Scan for the cell matching the given text and deliver its (X, Y) coordinate at center. 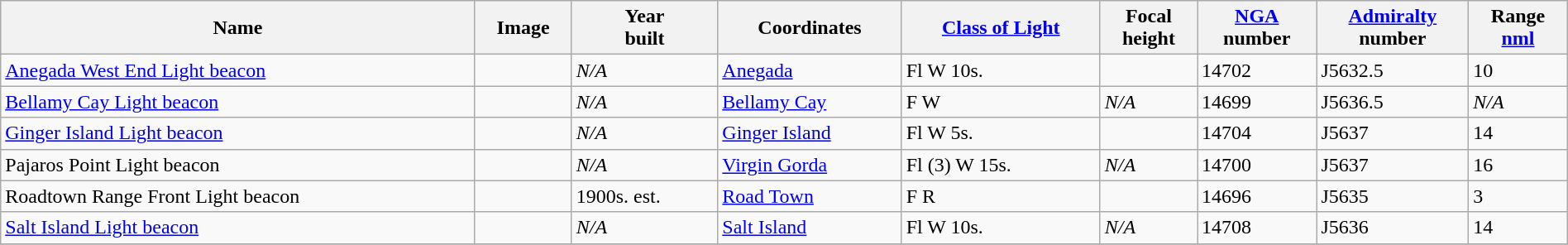
Roadtown Range Front Light beacon (238, 196)
Class of Light (1001, 28)
Bellamy Cay Light beacon (238, 102)
Rangenml (1518, 28)
Pajaros Point Light beacon (238, 165)
Anegada West End Light beacon (238, 70)
Anegada (810, 70)
Coordinates (810, 28)
J5635 (1393, 196)
14700 (1257, 165)
Yearbuilt (645, 28)
14702 (1257, 70)
1900s. est. (645, 196)
Image (523, 28)
16 (1518, 165)
Road Town (810, 196)
Ginger Island (810, 133)
Admiraltynumber (1393, 28)
14696 (1257, 196)
J5632.5 (1393, 70)
14704 (1257, 133)
3 (1518, 196)
F W (1001, 102)
Ginger Island Light beacon (238, 133)
F R (1001, 196)
Virgin Gorda (810, 165)
Focalheight (1148, 28)
Salt Island (810, 228)
J5636.5 (1393, 102)
14708 (1257, 228)
NGAnumber (1257, 28)
Salt Island Light beacon (238, 228)
14699 (1257, 102)
J5636 (1393, 228)
Name (238, 28)
Fl (3) W 15s. (1001, 165)
10 (1518, 70)
Fl W 5s. (1001, 133)
Bellamy Cay (810, 102)
